Find where the given text appears and provide that cell's center as [x, y] coordinate. 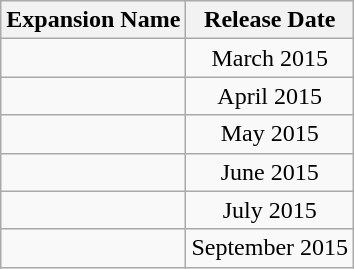
June 2015 [270, 172]
September 2015 [270, 248]
Release Date [270, 20]
Expansion Name [94, 20]
May 2015 [270, 134]
March 2015 [270, 58]
April 2015 [270, 96]
July 2015 [270, 210]
